Output the [X, Y] coordinate of the center of the cell containing the given text.  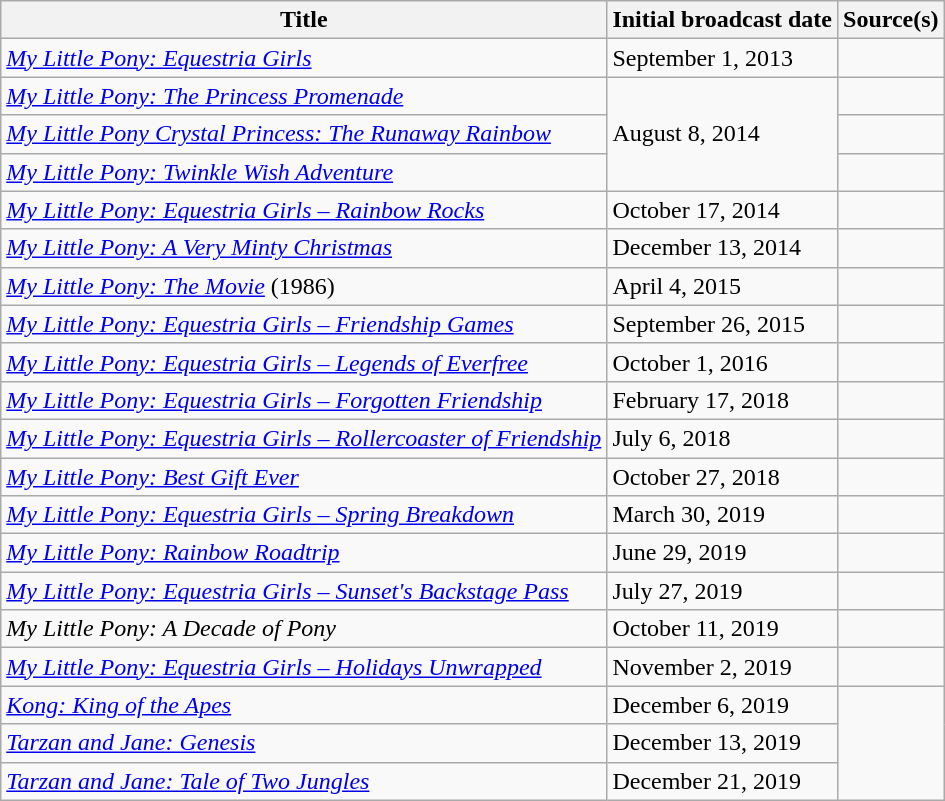
My Little Pony: The Princess Promenade [304, 96]
My Little Pony: Equestria Girls – Forgotten Friendship [304, 400]
Initial broadcast date [722, 20]
August 8, 2014 [722, 134]
December 6, 2019 [722, 705]
February 17, 2018 [722, 400]
My Little Pony: A Decade of Pony [304, 629]
My Little Pony: Equestria Girls – Rollercoaster of Friendship [304, 438]
Title [304, 20]
July 27, 2019 [722, 591]
October 1, 2016 [722, 362]
September 1, 2013 [722, 58]
My Little Pony: Equestria Girls [304, 58]
March 30, 2019 [722, 515]
My Little Pony: Equestria Girls – Sunset's Backstage Pass [304, 591]
My Little Pony: Equestria Girls – Rainbow Rocks [304, 210]
November 2, 2019 [722, 667]
My Little Pony: Equestria Girls – Friendship Games [304, 324]
December 13, 2014 [722, 248]
October 11, 2019 [722, 629]
April 4, 2015 [722, 286]
July 6, 2018 [722, 438]
My Little Pony: Equestria Girls – Holidays Unwrapped [304, 667]
My Little Pony: Equestria Girls – Legends of Everfree [304, 362]
My Little Pony: Twinkle Wish Adventure [304, 172]
Source(s) [892, 20]
October 17, 2014 [722, 210]
December 21, 2019 [722, 781]
My Little Pony: Equestria Girls – Spring Breakdown [304, 515]
December 13, 2019 [722, 743]
My Little Pony: Best Gift Ever [304, 477]
September 26, 2015 [722, 324]
October 27, 2018 [722, 477]
Tarzan and Jane: Genesis [304, 743]
My Little Pony: Rainbow Roadtrip [304, 553]
Kong: King of the Apes [304, 705]
My Little Pony: A Very Minty Christmas [304, 248]
Tarzan and Jane: Tale of Two Jungles [304, 781]
June 29, 2019 [722, 553]
My Little Pony: The Movie (1986) [304, 286]
My Little Pony Crystal Princess: The Runaway Rainbow [304, 134]
